Output the [X, Y] coordinate of the center of the cell containing the given text.  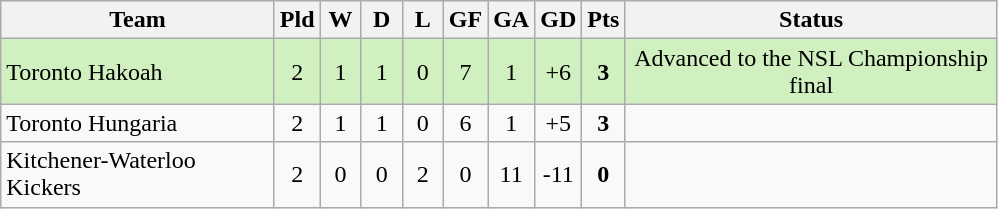
Toronto Hakoah [138, 72]
W [340, 20]
7 [465, 72]
L [422, 20]
D [382, 20]
Kitchener-Waterloo Kickers [138, 174]
+6 [558, 72]
11 [512, 174]
Toronto Hungaria [138, 123]
Status [812, 20]
GA [512, 20]
GD [558, 20]
+5 [558, 123]
Advanced to the NSL Championship final [812, 72]
GF [465, 20]
Team [138, 20]
6 [465, 123]
Pts [604, 20]
Pld [297, 20]
-11 [558, 174]
